For the text-containing cell, return its midpoint in (X, Y) coordinate format. 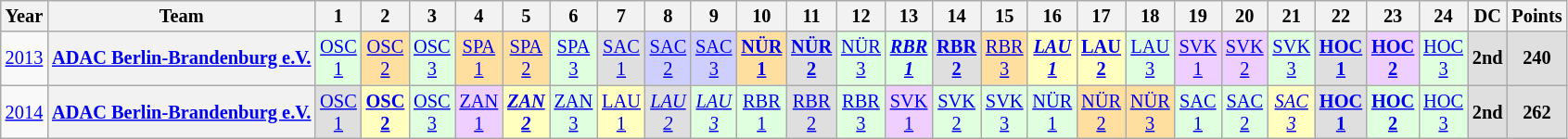
6 (574, 16)
22 (1341, 16)
240 (1536, 58)
23 (1393, 16)
20 (1244, 16)
2013 (24, 58)
7 (621, 16)
16 (1052, 16)
5 (526, 16)
SPA2 (526, 58)
DC (1487, 16)
13 (909, 16)
SPA1 (479, 58)
Year (24, 16)
ZAN1 (479, 112)
12 (860, 16)
10 (761, 16)
4 (479, 16)
2014 (24, 112)
ZAN2 (526, 112)
262 (1536, 112)
ZAN3 (574, 112)
8 (668, 16)
Points (1536, 16)
21 (1291, 16)
18 (1150, 16)
Team (182, 16)
19 (1198, 16)
17 (1102, 16)
14 (957, 16)
3 (432, 16)
2 (386, 16)
15 (1004, 16)
9 (714, 16)
24 (1443, 16)
1 (338, 16)
11 (811, 16)
SPA3 (574, 58)
